Extract the (x, y) coordinate from the center of the cell holding the provided text.  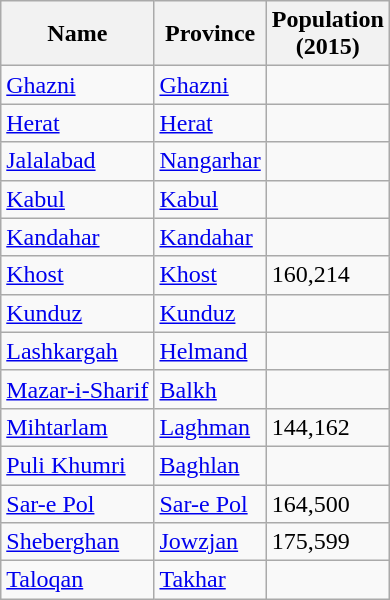
Population(2015) (328, 34)
164,500 (328, 503)
Puli Khumri (78, 465)
Taloqan (78, 580)
Balkh (210, 389)
Lashkargah (78, 351)
Nangarhar (210, 161)
Sheberghan (78, 542)
Name (78, 34)
Mihtarlam (78, 427)
144,162 (328, 427)
Baghlan (210, 465)
Helmand (210, 351)
Jowzjan (210, 542)
Province (210, 34)
Laghman (210, 427)
Mazar-i-Sharif (78, 389)
Jalalabad (78, 161)
Takhar (210, 580)
160,214 (328, 275)
175,599 (328, 542)
